For the text-containing cell, return its midpoint in (x, y) coordinate format. 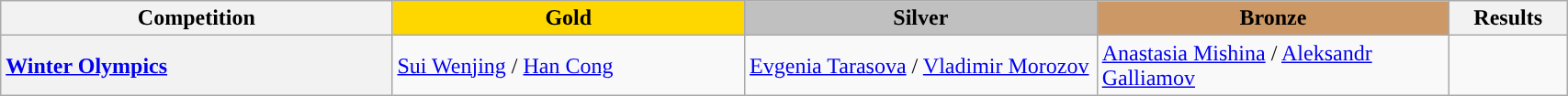
Results (1508, 18)
Gold (569, 18)
Winter Olympics (197, 66)
Silver (921, 18)
Bronze (1273, 18)
Anastasia Mishina / Aleksandr Galliamov (1273, 66)
Sui Wenjing / Han Cong (569, 66)
Competition (197, 18)
Evgenia Tarasova / Vladimir Morozov (921, 66)
